Locate the cell with the specified text and output its (x, y) center coordinate. 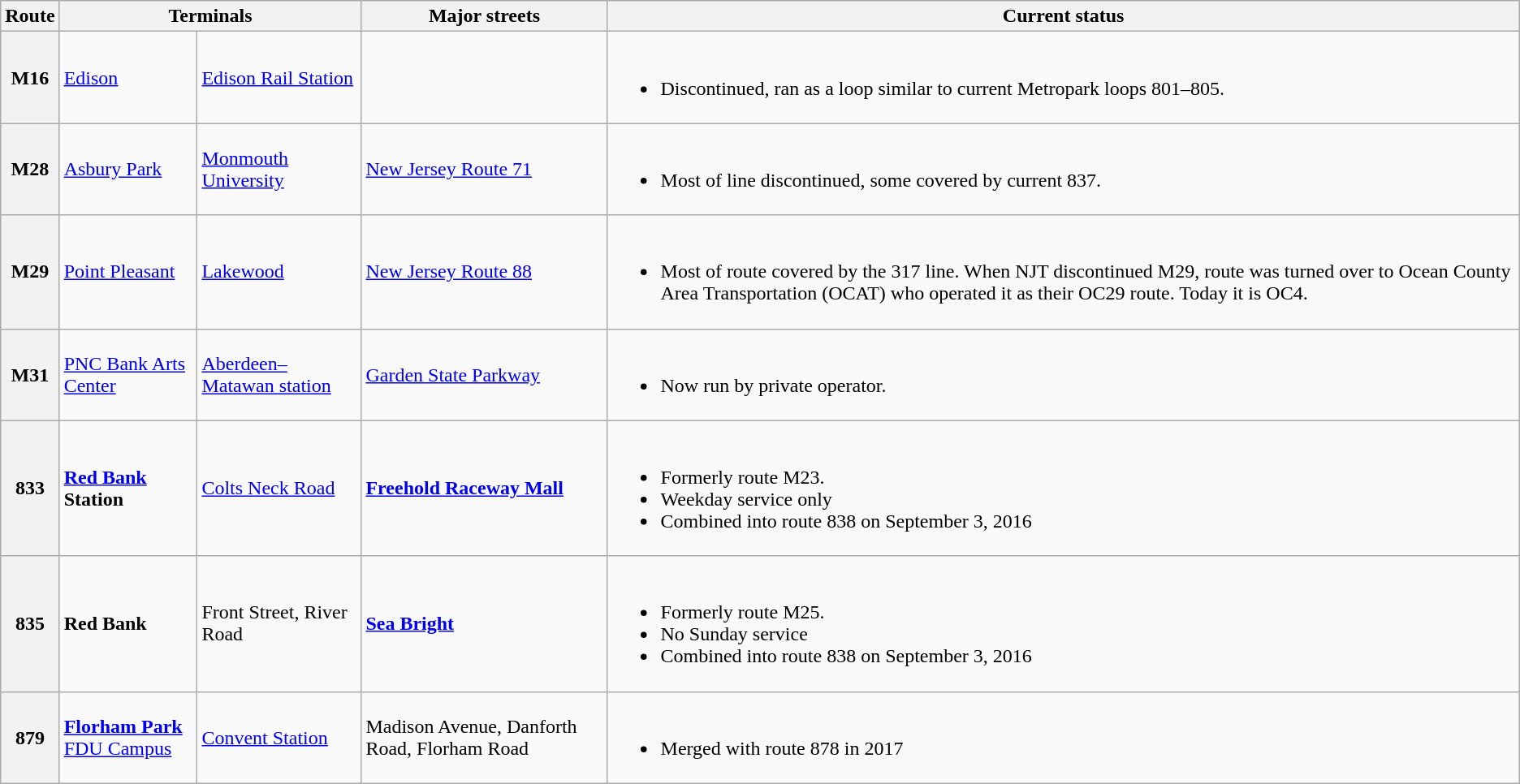
New Jersey Route 88 (484, 272)
M16 (30, 78)
879 (30, 737)
Current status (1064, 16)
Formerly route M23.Weekday service onlyCombined into route 838 on September 3, 2016 (1064, 489)
PNC Bank Arts Center (128, 375)
Terminals (210, 16)
Point Pleasant (128, 272)
Red Bank Station (128, 489)
Sea Bright (484, 623)
833 (30, 489)
Aberdeen–Matawan station (279, 375)
Major streets (484, 16)
Garden State Parkway (484, 375)
Asbury Park (128, 169)
Monmouth University (279, 169)
Lakewood (279, 272)
Front Street, River Road (279, 623)
M31 (30, 375)
New Jersey Route 71 (484, 169)
Merged with route 878 in 2017 (1064, 737)
M28 (30, 169)
Formerly route M25.No Sunday serviceCombined into route 838 on September 3, 2016 (1064, 623)
Madison Avenue, Danforth Road, Florham Road (484, 737)
Colts Neck Road (279, 489)
Most of line discontinued, some covered by current 837. (1064, 169)
Florham ParkFDU Campus (128, 737)
Route (30, 16)
Freehold Raceway Mall (484, 489)
Discontinued, ran as a loop similar to current Metropark loops 801–805. (1064, 78)
M29 (30, 272)
835 (30, 623)
Edison (128, 78)
Convent Station (279, 737)
Now run by private operator. (1064, 375)
Edison Rail Station (279, 78)
Red Bank (128, 623)
